For the text-containing cell, return its midpoint in [X, Y] coordinate format. 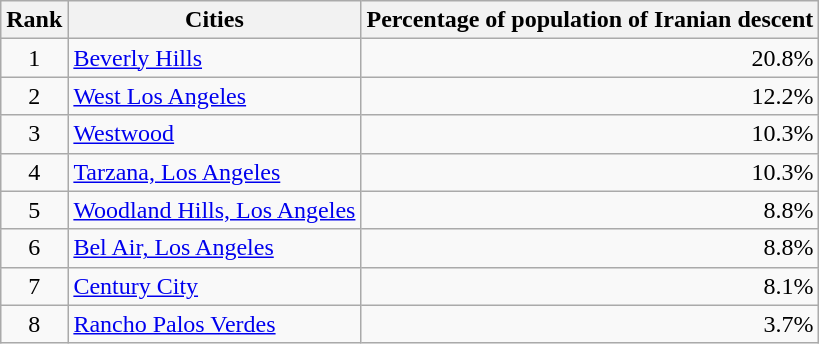
1 [34, 58]
2 [34, 96]
8 [34, 324]
20.8% [590, 58]
3.7% [590, 324]
Century City [214, 286]
4 [34, 172]
West Los Angeles [214, 96]
8.1% [590, 286]
3 [34, 134]
Cities [214, 20]
Woodland Hills, Los Angeles [214, 210]
Rancho Palos Verdes [214, 324]
Percentage of population of Iranian descent [590, 20]
Tarzana, Los Angeles [214, 172]
Bel Air, Los Angeles [214, 248]
12.2% [590, 96]
Beverly Hills [214, 58]
5 [34, 210]
7 [34, 286]
6 [34, 248]
Rank [34, 20]
Westwood [214, 134]
